For the text-containing cell, return its midpoint in (X, Y) coordinate format. 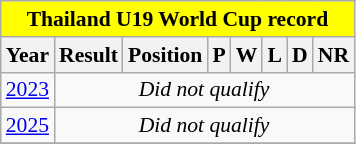
NR (334, 55)
L (274, 55)
2023 (28, 90)
P (218, 55)
Thailand U19 World Cup record (178, 19)
2025 (28, 126)
W (247, 55)
Result (88, 55)
D (300, 55)
Year (28, 55)
Position (165, 55)
